Locate the cell with the specified text and output its [x, y] center coordinate. 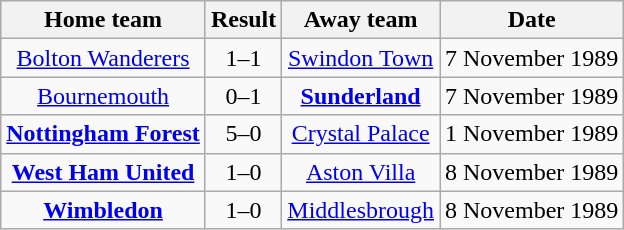
Bournemouth [104, 96]
Crystal Palace [361, 134]
Aston Villa [361, 172]
5–0 [243, 134]
0–1 [243, 96]
Result [243, 20]
Sunderland [361, 96]
Away team [361, 20]
Middlesbrough [361, 210]
Wimbledon [104, 210]
Swindon Town [361, 58]
1–1 [243, 58]
Nottingham Forest [104, 134]
West Ham United [104, 172]
1 November 1989 [532, 134]
Date [532, 20]
Bolton Wanderers [104, 58]
Home team [104, 20]
